Return the (X, Y) coordinate for the center point of the cell that contains the specified text.  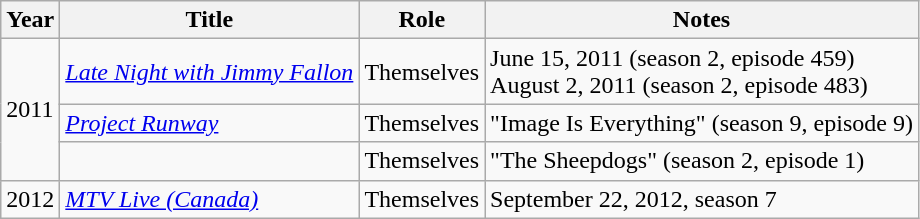
MTV Live (Canada) (210, 199)
"Image Is Everything" (season 9, episode 9) (702, 123)
Notes (702, 20)
Project Runway (210, 123)
2012 (30, 199)
June 15, 2011 (season 2, episode 459) August 2, 2011 (season 2, episode 483) (702, 72)
Year (30, 20)
Late Night with Jimmy Fallon (210, 72)
September 22, 2012, season 7 (702, 199)
Role (422, 20)
Title (210, 20)
"The Sheepdogs" (season 2, episode 1) (702, 161)
2011 (30, 110)
